Extract the [x, y] coordinate from the center of the cell holding the provided text.  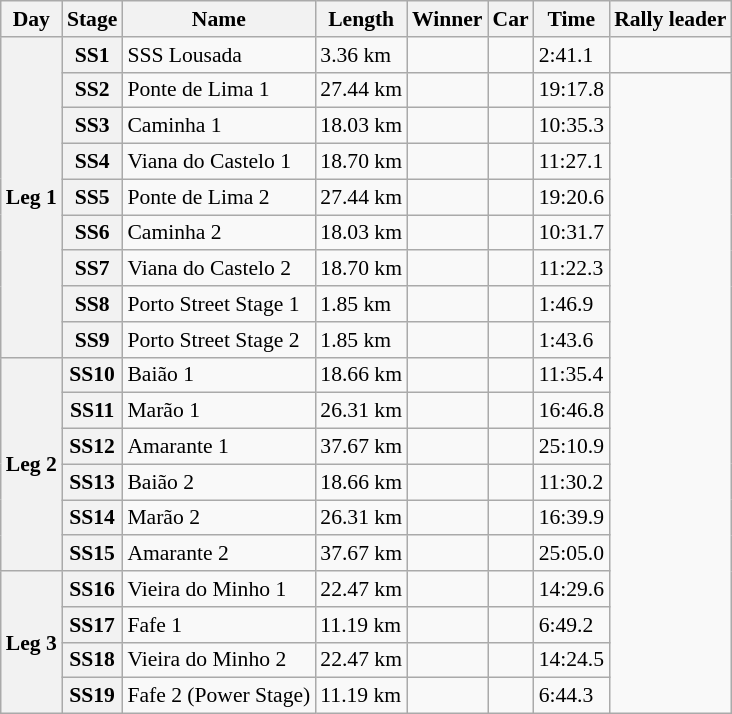
SS5 [92, 197]
SS8 [92, 304]
SS13 [92, 482]
Day [32, 19]
3.36 km [361, 55]
Caminha 2 [218, 233]
19:20.6 [572, 197]
Vieira do Minho 1 [218, 589]
Winner [448, 19]
10:31.7 [572, 233]
SS2 [92, 90]
6:44.3 [572, 696]
Rally leader [670, 19]
Amarante 1 [218, 447]
SSS Lousada [218, 55]
16:39.9 [572, 518]
6:49.2 [572, 625]
SS6 [92, 233]
14:24.5 [572, 660]
Marão 1 [218, 411]
SS15 [92, 554]
Leg 1 [32, 198]
Porto Street Stage 2 [218, 340]
Caminha 1 [218, 126]
Leg 3 [32, 642]
SS7 [92, 269]
Porto Street Stage 1 [218, 304]
1:46.9 [572, 304]
19:17.8 [572, 90]
SS3 [92, 126]
Length [361, 19]
25:05.0 [572, 554]
Ponte de Lima 2 [218, 197]
11:30.2 [572, 482]
Car [511, 19]
11:35.4 [572, 375]
Baião 2 [218, 482]
Ponte de Lima 1 [218, 90]
Viana do Castelo 1 [218, 162]
SS12 [92, 447]
25:10.9 [572, 447]
Fafe 1 [218, 625]
SS1 [92, 55]
SS16 [92, 589]
SS18 [92, 660]
Baião 1 [218, 375]
1:43.6 [572, 340]
Stage [92, 19]
Amarante 2 [218, 554]
SS10 [92, 375]
14:29.6 [572, 589]
SS19 [92, 696]
2:41.1 [572, 55]
SS4 [92, 162]
SS11 [92, 411]
Name [218, 19]
Fafe 2 (Power Stage) [218, 696]
SS14 [92, 518]
Leg 2 [32, 464]
11:22.3 [572, 269]
Vieira do Minho 2 [218, 660]
Time [572, 19]
16:46.8 [572, 411]
Marão 2 [218, 518]
SS17 [92, 625]
11:27.1 [572, 162]
Viana do Castelo 2 [218, 269]
10:35.3 [572, 126]
SS9 [92, 340]
